Provide the [x, y] coordinate of the cell's center where the given text is located.  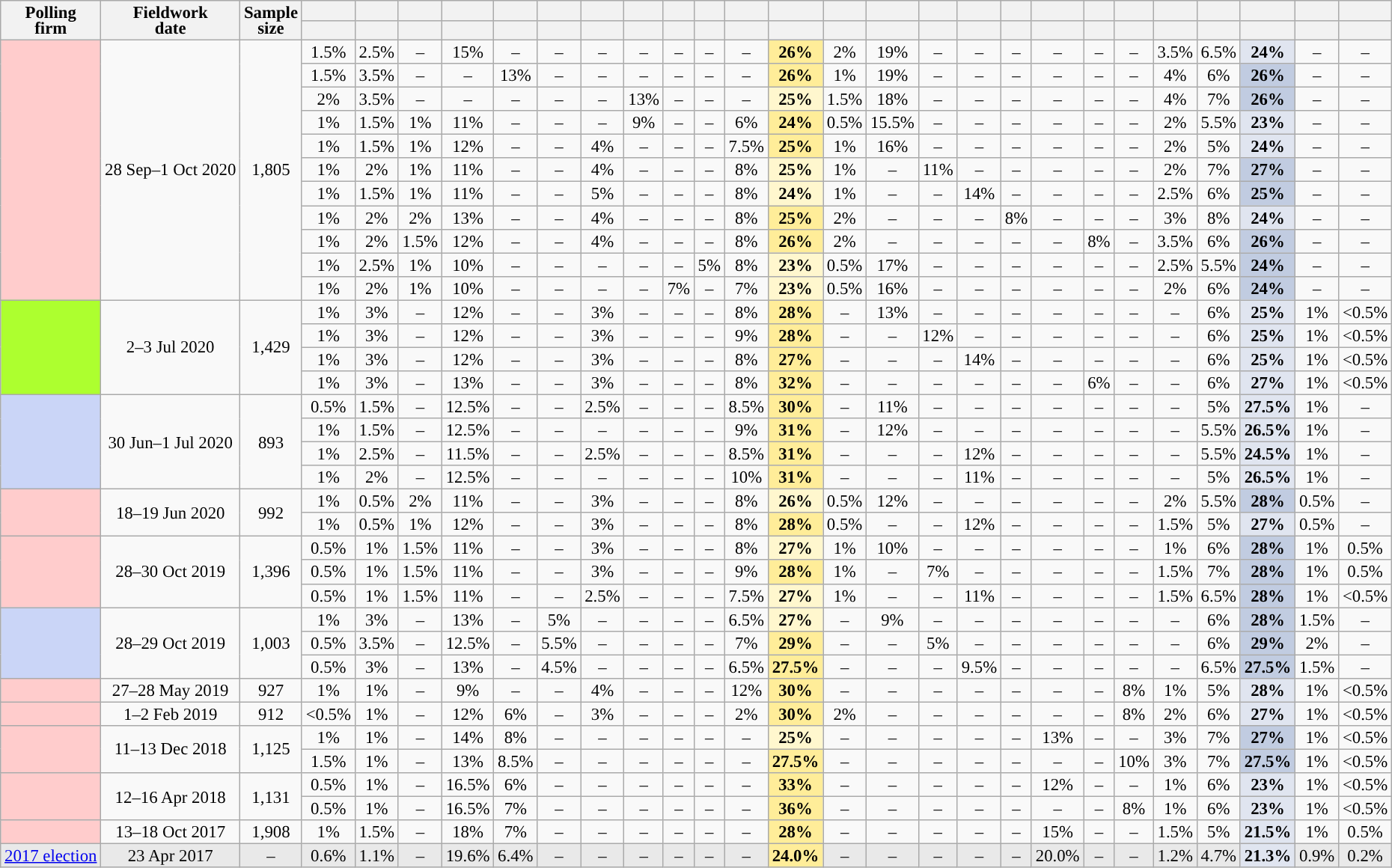
1–2 Feb 2019 [171, 714]
33% [795, 785]
912 [271, 714]
1,003 [271, 644]
1.2% [1175, 856]
4.5% [559, 667]
20.0% [1057, 856]
1,396 [271, 572]
1,125 [271, 750]
1.1% [376, 856]
1,429 [271, 347]
Fieldworkdate [171, 21]
21.5% [1268, 832]
21.3% [1268, 856]
28–30 Oct 2019 [171, 572]
0.9% [1317, 856]
1,805 [271, 171]
17% [892, 265]
Samplesize [271, 21]
18–19 Jun 2020 [171, 513]
0.2% [1365, 856]
12–16 Apr 2018 [171, 796]
Pollingfirm [51, 21]
2017 election [51, 856]
1,131 [271, 796]
0.6% [328, 856]
28 Sep–1 Oct 2020 [171, 171]
15.5% [892, 123]
28–29 Oct 2019 [171, 644]
4.7% [1218, 856]
24.0% [795, 856]
11.5% [467, 454]
2–3 Jul 2020 [171, 347]
27–28 May 2019 [171, 691]
11–13 Dec 2018 [171, 750]
1,908 [271, 832]
30 Jun–1 Jul 2020 [171, 441]
23 Apr 2017 [171, 856]
24.5% [1268, 454]
992 [271, 513]
32% [795, 383]
36% [795, 809]
927 [271, 691]
893 [271, 441]
6.4% [516, 856]
19.6% [467, 856]
13–18 Oct 2017 [171, 832]
9.5% [979, 667]
